Scan for the cell matching the given text and deliver its [x, y] coordinate at center. 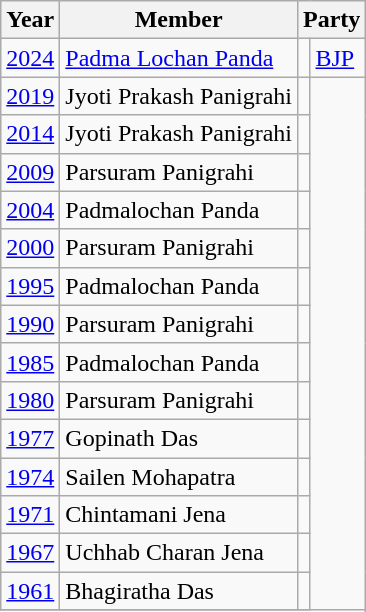
2014 [30, 134]
Member [179, 20]
Sailen Mohapatra [179, 477]
1967 [30, 553]
Uchhab Charan Jena [179, 553]
1977 [30, 438]
Party [332, 20]
1974 [30, 477]
2024 [30, 58]
1995 [30, 286]
1961 [30, 591]
1980 [30, 400]
Chintamani Jena [179, 515]
1990 [30, 324]
1985 [30, 362]
Padma Lochan Panda [179, 58]
Gopinath Das [179, 438]
Year [30, 20]
2000 [30, 248]
2019 [30, 96]
BJP [338, 58]
2004 [30, 210]
Bhagiratha Das [179, 591]
1971 [30, 515]
2009 [30, 172]
